Locate the cell with the specified text and output its (x, y) center coordinate. 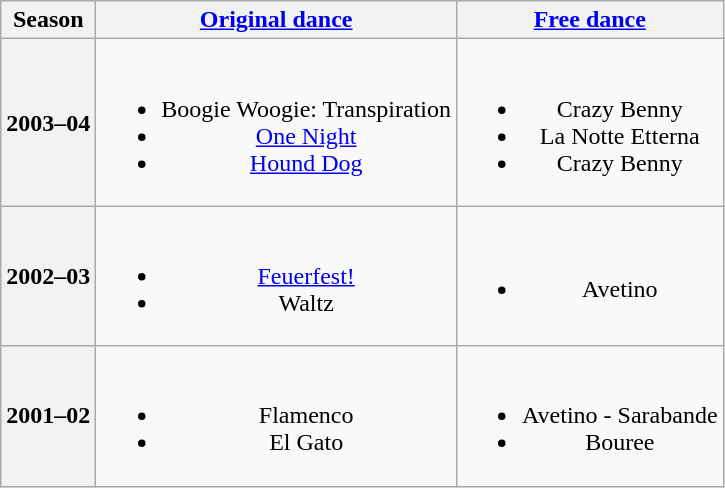
Original dance (276, 20)
2001–02 (48, 416)
Flamenco El Gato (276, 416)
Avetino - SarabandeBouree (590, 416)
Boogie Woogie: Transpiration One Night Hound Dog (276, 122)
2002–03 (48, 276)
Season (48, 20)
Crazy Benny La Notte Etterna Crazy Benny (590, 122)
Feuerfest! Waltz (276, 276)
Avetino (590, 276)
2003–04 (48, 122)
Free dance (590, 20)
